Determine the [X, Y] coordinate at the center of the cell enclosing the given text.  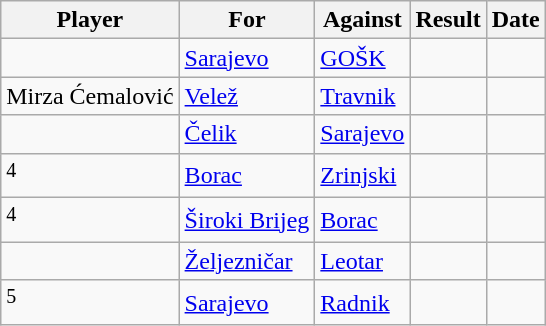
Mirza Ćemalović [90, 96]
Travnik [362, 96]
Leotar [362, 261]
Against [362, 20]
Zrinjski [362, 176]
GOŠK [362, 58]
Result [448, 20]
Player [90, 20]
Velež [247, 96]
For [247, 20]
Čelik [247, 134]
5 [90, 302]
Široki Brijeg [247, 220]
Željezničar [247, 261]
Radnik [362, 302]
Date [516, 20]
